Extract the [X, Y] coordinate from the center of the cell holding the provided text.  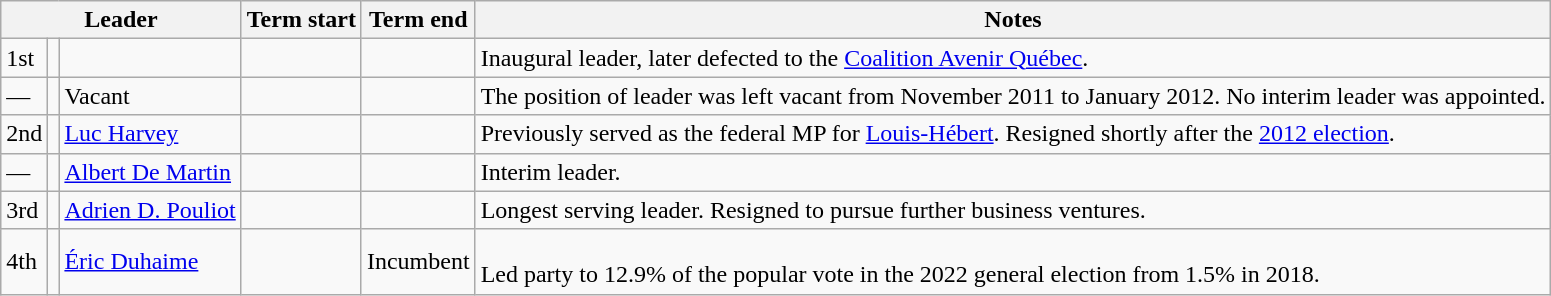
Longest serving leader. Resigned to pursue further business ventures. [1013, 210]
Vacant [150, 96]
1st [24, 58]
3rd [24, 210]
Notes [1013, 20]
Leader [122, 20]
Luc Harvey [150, 134]
2nd [24, 134]
Term start [301, 20]
Adrien D. Pouliot [150, 210]
Previously served as the federal MP for Louis-Hébert. Resigned shortly after the 2012 election. [1013, 134]
Éric Duhaime [150, 262]
Incumbent [418, 262]
4th [24, 262]
Interim leader. [1013, 172]
Inaugural leader, later defected to the Coalition Avenir Québec. [1013, 58]
Term end [418, 20]
The position of leader was left vacant from November 2011 to January 2012. No interim leader was appointed. [1013, 96]
Albert De Martin [150, 172]
Led party to 12.9% of the popular vote in the 2022 general election from 1.5% in 2018. [1013, 262]
